Detect which cell encompasses the target text, then output its (x, y) center coordinate. 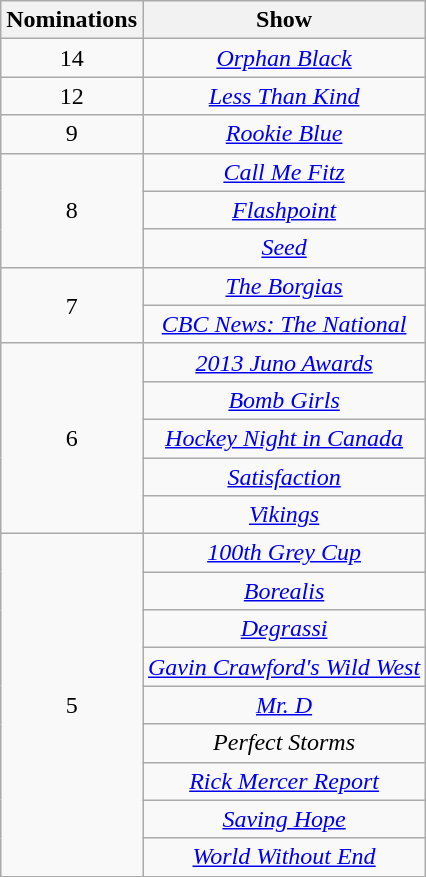
Flashpoint (284, 210)
Call Me Fitz (284, 172)
9 (72, 134)
Perfect Storms (284, 743)
5 (72, 706)
2013 Juno Awards (284, 362)
Hockey Night in Canada (284, 438)
Bomb Girls (284, 400)
Rick Mercer Report (284, 781)
World Without End (284, 857)
Saving Hope (284, 819)
Less Than Kind (284, 96)
Nominations (72, 20)
Rookie Blue (284, 134)
Satisfaction (284, 477)
The Borgias (284, 286)
Gavin Crawford's Wild West (284, 667)
8 (72, 210)
Show (284, 20)
Borealis (284, 591)
100th Grey Cup (284, 553)
Degrassi (284, 629)
Mr. D (284, 705)
Seed (284, 248)
12 (72, 96)
6 (72, 438)
Vikings (284, 515)
Orphan Black (284, 58)
14 (72, 58)
7 (72, 305)
CBC News: The National (284, 324)
